Extract the [X, Y] coordinate from the center of the cell holding the provided text.  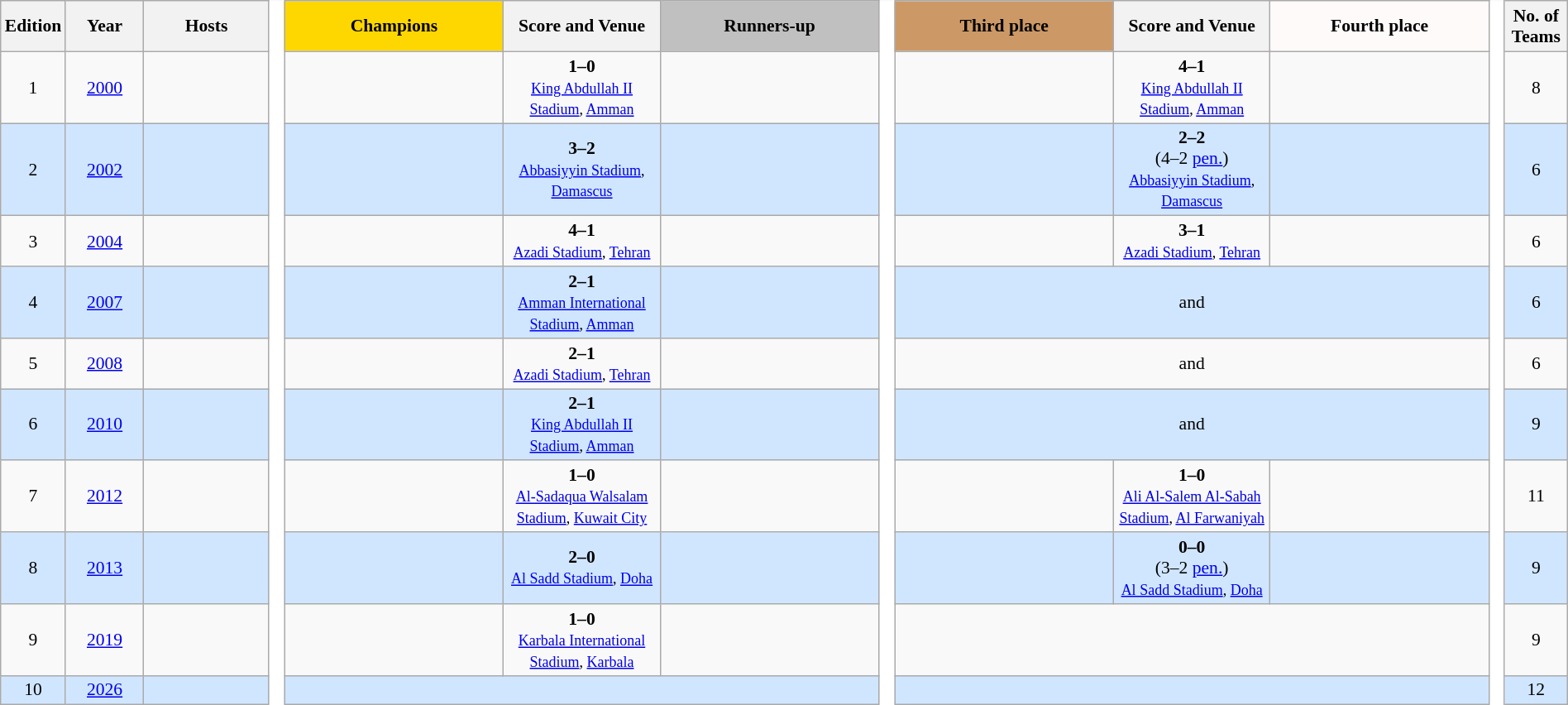
12 [1536, 690]
Champions [394, 26]
2008 [104, 364]
2–2 (4–2 pen.)Abbasiyyin Stadium, Damascus [1193, 170]
3–1Azadi Stadium, Tehran [1193, 242]
1 [33, 88]
2007 [104, 303]
7 [33, 496]
2010 [104, 425]
4–1Azadi Stadium, Tehran [582, 242]
11 [1536, 496]
Fourth place [1379, 26]
4 [33, 303]
2019 [104, 640]
10 [33, 690]
5 [33, 364]
2–0Al Sadd Stadium, Doha [582, 568]
Runners-up [769, 26]
2026 [104, 690]
2000 [104, 88]
2 [33, 170]
2012 [104, 496]
Year [104, 26]
No. of Teams [1536, 26]
0–0 (3–2 pen.)Al Sadd Stadium, Doha [1193, 568]
2013 [104, 568]
Third place [1004, 26]
1–0Ali Al-Salem Al-Sabah Stadium, Al Farwaniyah [1193, 496]
1–0Al-Sadaqua Walsalam Stadium, Kuwait City [582, 496]
2–1Amman International Stadium, Amman [582, 303]
3–2 Abbasiyyin Stadium, Damascus [582, 170]
2–1Azadi Stadium, Tehran [582, 364]
1–0Karbala International Stadium, Karbala [582, 640]
Hosts [207, 26]
1–0King Abdullah II Stadium, Amman [582, 88]
4–1King Abdullah II Stadium, Amman [1193, 88]
3 [33, 242]
Edition [33, 26]
2–1King Abdullah II Stadium, Amman [582, 425]
2004 [104, 242]
2002 [104, 170]
